Return the (x, y) coordinate for the center point of the cell that contains the specified text.  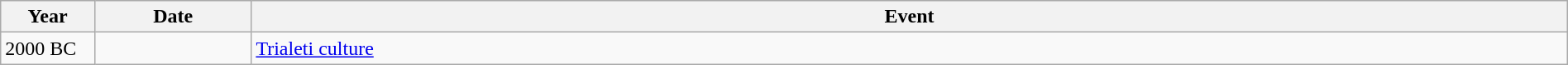
2000 BC (48, 48)
Trialeti culture (910, 48)
Date (172, 17)
Year (48, 17)
Event (910, 17)
